Identify which cell holds the provided text, then report its [X, Y] central coordinate. 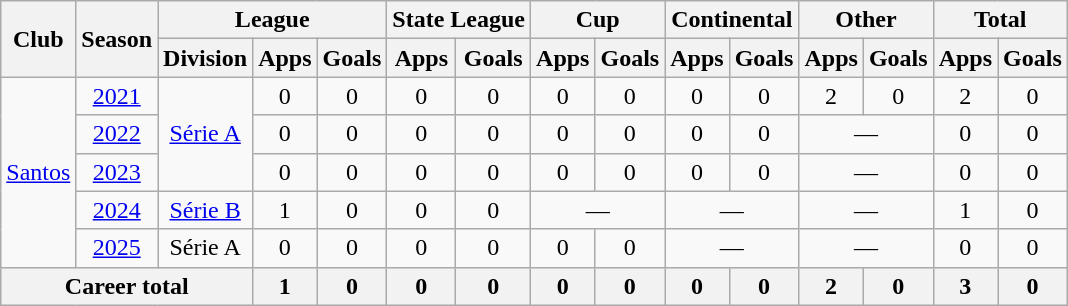
Série B [206, 210]
Club [38, 39]
2022 [117, 134]
Career total [127, 286]
Total [1000, 20]
3 [965, 286]
Cup [598, 20]
League [272, 20]
2021 [117, 96]
Santos [38, 172]
2023 [117, 172]
Other [866, 20]
Season [117, 39]
2025 [117, 248]
State League [459, 20]
Continental [732, 20]
Division [206, 58]
2024 [117, 210]
